From the cell containing the given text, extract its center point as (x, y) coordinate. 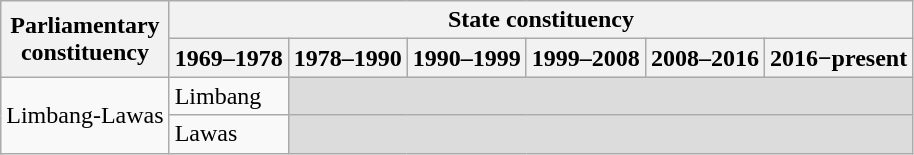
2008–2016 (704, 58)
1969–1978 (228, 58)
State constituency (541, 20)
1999–2008 (586, 58)
1990–1999 (466, 58)
2016−present (838, 58)
Limbang (228, 96)
Parliamentaryconstituency (85, 39)
Lawas (228, 134)
1978–1990 (348, 58)
Limbang-Lawas (85, 115)
